Locate the cell with the specified text and output its (X, Y) center coordinate. 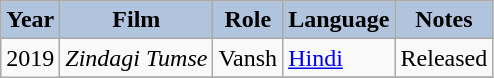
Vansh (248, 58)
Notes (444, 20)
Year (30, 20)
Hindi (339, 58)
Role (248, 20)
Zindagi Tumse (136, 58)
2019 (30, 58)
Language (339, 20)
Film (136, 20)
Released (444, 58)
